Capture the cell that displays the provided text and extract its (x, y) central coordinate. 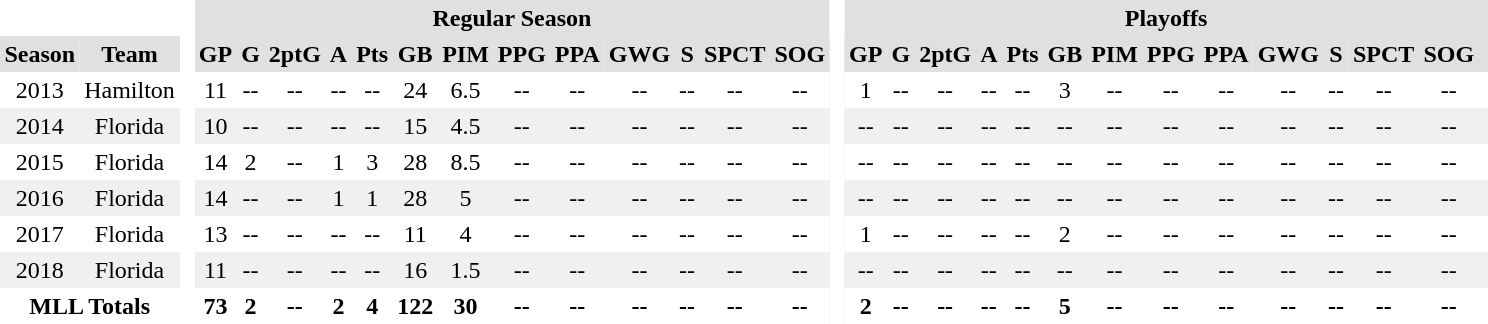
Playoffs (1166, 18)
1.5 (466, 270)
Regular Season (512, 18)
30 (466, 306)
Season (40, 54)
4.5 (466, 126)
73 (215, 306)
10 (215, 126)
MLL Totals (90, 306)
16 (416, 270)
2018 (40, 270)
8.5 (466, 162)
122 (416, 306)
2013 (40, 90)
Team (130, 54)
13 (215, 234)
2015 (40, 162)
15 (416, 126)
2017 (40, 234)
2014 (40, 126)
24 (416, 90)
Hamilton (130, 90)
2016 (40, 198)
6.5 (466, 90)
